Output the (x, y) coordinate of the center of the cell containing the given text.  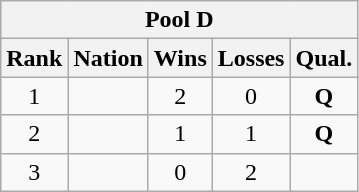
Qual. (324, 58)
Wins (180, 58)
3 (34, 172)
Rank (34, 58)
Losses (251, 58)
Nation (108, 58)
Pool D (180, 20)
